Search for the cell housing the specified text and yield its [X, Y] center coordinate. 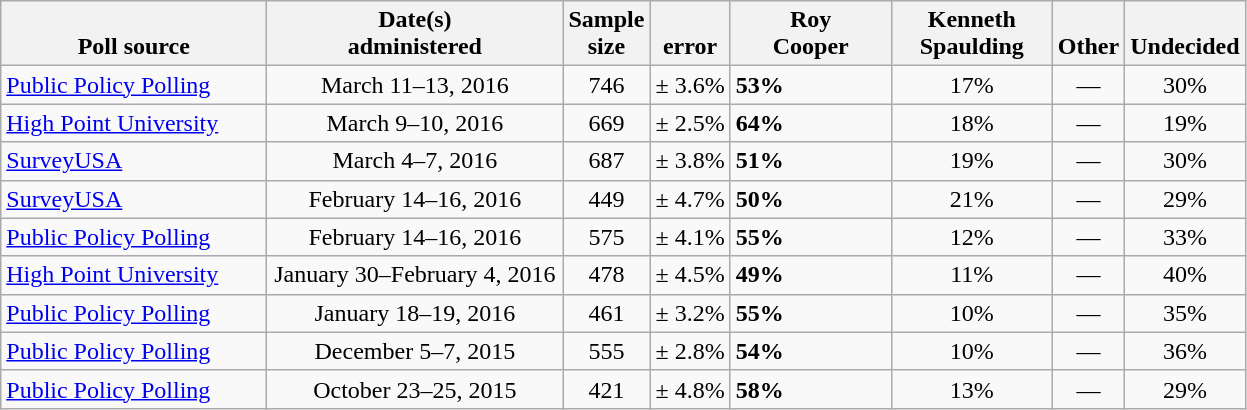
± 4.1% [690, 237]
± 3.8% [690, 161]
KennethSpaulding [972, 34]
January 30–February 4, 2016 [415, 275]
49% [810, 275]
March 11–13, 2016 [415, 85]
461 [606, 313]
687 [606, 161]
error [690, 34]
575 [606, 237]
Date(s)administered [415, 34]
17% [972, 85]
64% [810, 123]
12% [972, 237]
Poll source [134, 34]
54% [810, 351]
January 18–19, 2016 [415, 313]
421 [606, 389]
± 3.2% [690, 313]
478 [606, 275]
50% [810, 199]
13% [972, 389]
October 23–25, 2015 [415, 389]
Undecided [1185, 34]
± 2.8% [690, 351]
March 9–10, 2016 [415, 123]
36% [1185, 351]
53% [810, 85]
555 [606, 351]
March 4–7, 2016 [415, 161]
669 [606, 123]
35% [1185, 313]
33% [1185, 237]
± 4.7% [690, 199]
51% [810, 161]
Other [1088, 34]
11% [972, 275]
± 3.6% [690, 85]
21% [972, 199]
Samplesize [606, 34]
RoyCooper [810, 34]
449 [606, 199]
± 4.5% [690, 275]
± 2.5% [690, 123]
58% [810, 389]
December 5–7, 2015 [415, 351]
18% [972, 123]
40% [1185, 275]
746 [606, 85]
± 4.8% [690, 389]
